From the cell containing the given text, extract its center point as [X, Y] coordinate. 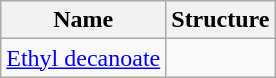
Structure [220, 20]
Name [84, 20]
Ethyl decanoate [84, 58]
